Search for the cell housing the specified text and yield its (x, y) center coordinate. 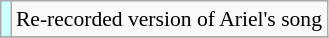
Re-recorded version of Ariel's song (169, 19)
